Detect which cell encompasses the target text, then output its (X, Y) center coordinate. 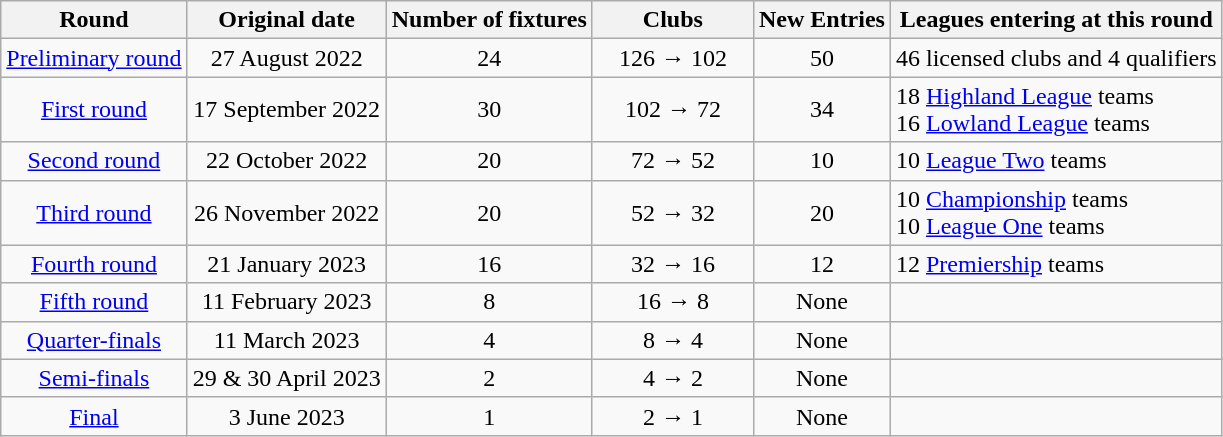
Fourth round (94, 264)
4 (489, 340)
Original date (286, 20)
Clubs (672, 20)
18 Highland League teams16 Lowland League teams (1056, 110)
4 → 2 (672, 378)
10 Championship teams10 League One teams (1056, 212)
Preliminary round (94, 58)
52 → 32 (672, 212)
Fifth round (94, 302)
Semi-finals (94, 378)
50 (822, 58)
26 November 2022 (286, 212)
8 → 4 (672, 340)
21 January 2023 (286, 264)
First round (94, 110)
8 (489, 302)
16 (489, 264)
17 September 2022 (286, 110)
Number of fixtures (489, 20)
22 October 2022 (286, 161)
72 → 52 (672, 161)
Third round (94, 212)
102 → 72 (672, 110)
10 (822, 161)
11 March 2023 (286, 340)
30 (489, 110)
Round (94, 20)
New Entries (822, 20)
29 & 30 April 2023 (286, 378)
24 (489, 58)
27 August 2022 (286, 58)
3 June 2023 (286, 416)
126 → 102 (672, 58)
Second round (94, 161)
34 (822, 110)
12 Premiership teams (1056, 264)
10 League Two teams (1056, 161)
Final (94, 416)
46 licensed clubs and 4 qualifiers (1056, 58)
11 February 2023 (286, 302)
12 (822, 264)
Leagues entering at this round (1056, 20)
32 → 16 (672, 264)
Quarter-finals (94, 340)
16 → 8 (672, 302)
2 → 1 (672, 416)
2 (489, 378)
1 (489, 416)
